Identify which cell holds the provided text, then report its (x, y) central coordinate. 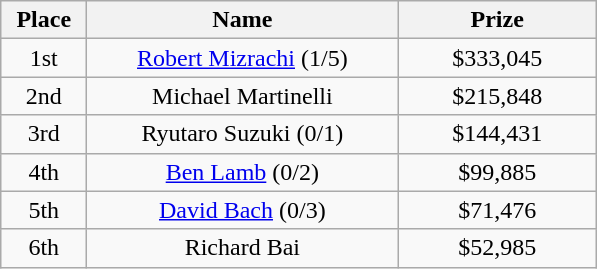
Place (44, 20)
Robert Mizrachi (1/5) (242, 58)
$333,045 (498, 58)
2nd (44, 96)
3rd (44, 134)
4th (44, 172)
David Bach (0/3) (242, 210)
5th (44, 210)
1st (44, 58)
6th (44, 248)
$52,985 (498, 248)
Ben Lamb (0/2) (242, 172)
$99,885 (498, 172)
Ryutaro Suzuki (0/1) (242, 134)
$215,848 (498, 96)
Prize (498, 20)
$144,431 (498, 134)
Name (242, 20)
Richard Bai (242, 248)
$71,476 (498, 210)
Michael Martinelli (242, 96)
